Output the [X, Y] coordinate of the center of the cell containing the given text.  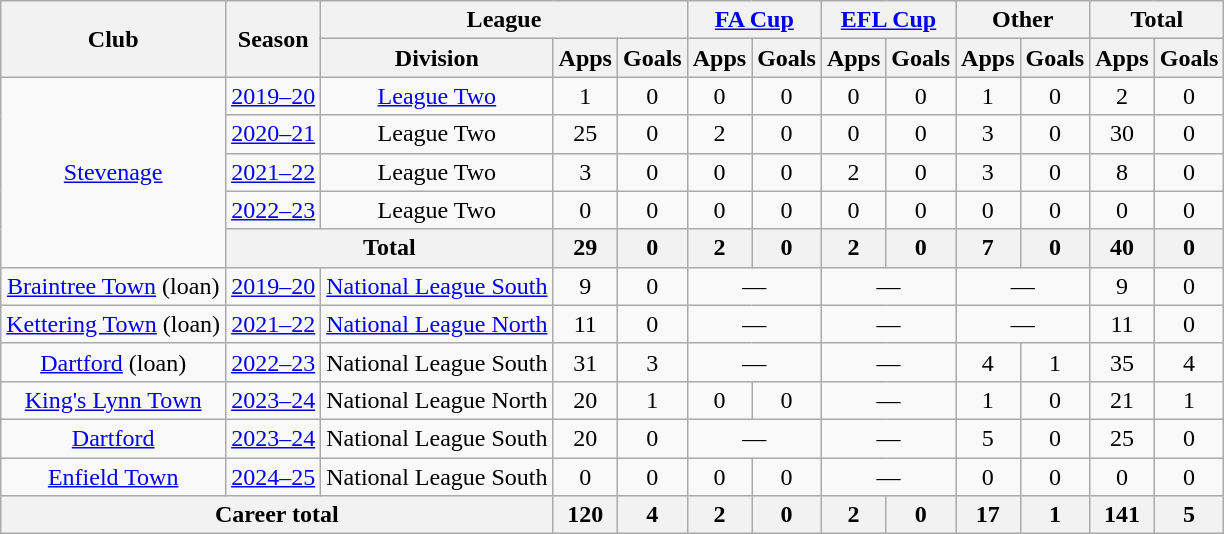
120 [585, 515]
Dartford [114, 438]
Enfield Town [114, 477]
Dartford (loan) [114, 362]
31 [585, 362]
Career total [277, 515]
29 [585, 248]
Braintree Town (loan) [114, 286]
21 [1122, 400]
35 [1122, 362]
Other [1023, 20]
Stevenage [114, 172]
2024–25 [274, 477]
7 [988, 248]
30 [1122, 134]
FA Cup [754, 20]
King's Lynn Town [114, 400]
EFL Cup [888, 20]
Season [274, 39]
League [504, 20]
Kettering Town (loan) [114, 324]
2020–21 [274, 134]
Club [114, 39]
8 [1122, 172]
40 [1122, 248]
17 [988, 515]
Division [437, 58]
141 [1122, 515]
